Extract the (X, Y) coordinate from the center of the cell holding the provided text.  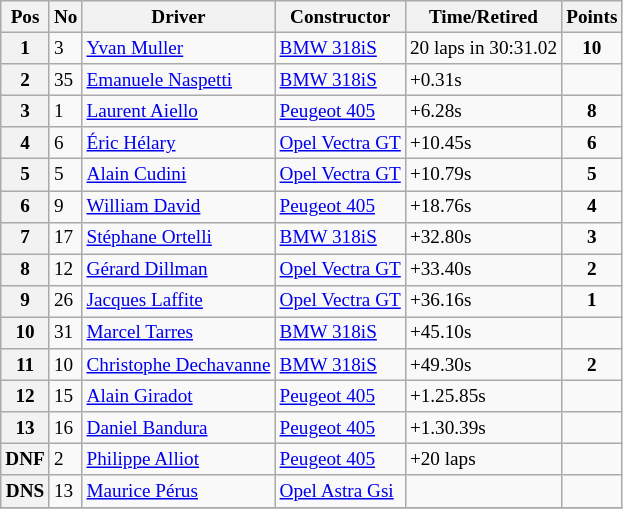
Driver (178, 17)
+6.28s (483, 111)
Laurent Aiello (178, 111)
DNF (26, 460)
Opel Astra Gsi (340, 491)
DNS (26, 491)
Constructor (340, 17)
+36.16s (483, 301)
No (66, 17)
7 (26, 238)
Stéphane Ortelli (178, 238)
Time/Retired (483, 17)
Yvan Muller (178, 48)
20 laps in 30:31.02 (483, 48)
15 (66, 396)
11 (26, 365)
Points (592, 17)
Pos (26, 17)
Alain Cudini (178, 175)
16 (66, 428)
+1.25.85s (483, 396)
+10.45s (483, 143)
+18.76s (483, 206)
+45.10s (483, 333)
Emanuele Naspetti (178, 80)
26 (66, 301)
William David (178, 206)
+10.79s (483, 175)
Marcel Tarres (178, 333)
Maurice Pérus (178, 491)
Jacques Laffite (178, 301)
+0.31s (483, 80)
35 (66, 80)
31 (66, 333)
17 (66, 238)
+32.80s (483, 238)
Gérard Dillman (178, 270)
Daniel Bandura (178, 428)
+33.40s (483, 270)
+20 laps (483, 460)
Christophe Dechavanne (178, 365)
+49.30s (483, 365)
Alain Giradot (178, 396)
+1.30.39s (483, 428)
Éric Hélary (178, 143)
Philippe Alliot (178, 460)
